Output the [X, Y] coordinate of the center of the cell containing the given text.  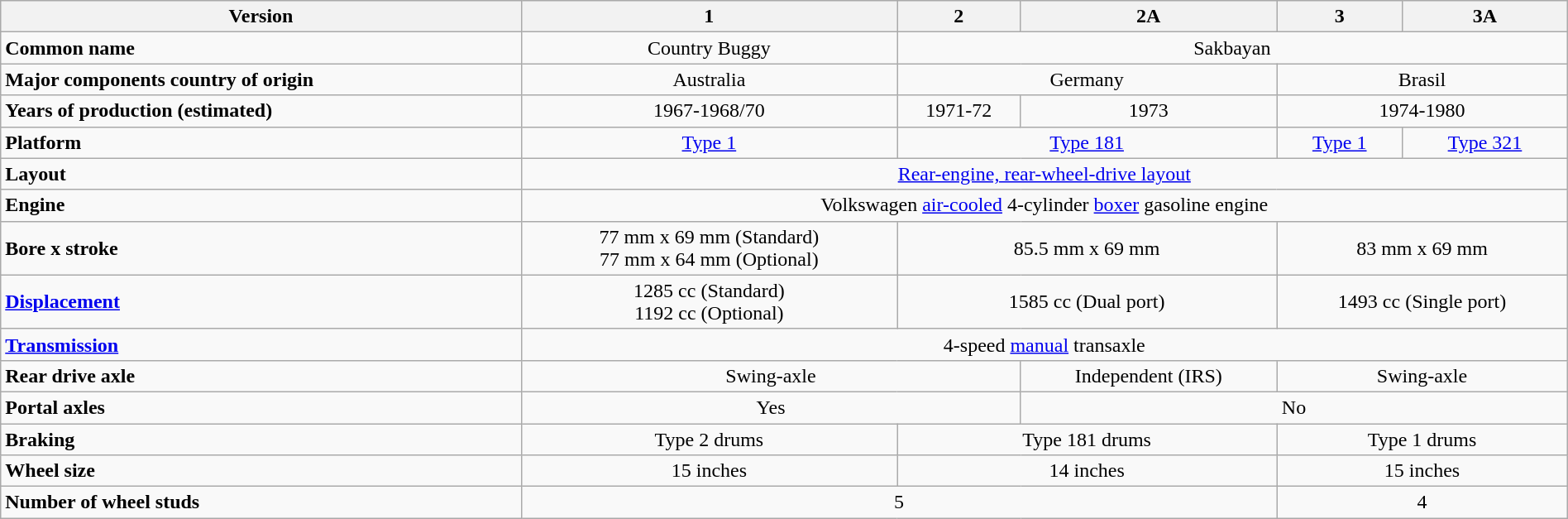
5 [898, 502]
1 [709, 17]
Portal axles [261, 407]
1971-72 [958, 111]
Germany [1087, 79]
77 mm x 69 mm (Standard)77 mm x 64 mm (Optional) [709, 248]
Type 2 drums [709, 440]
Braking [261, 440]
Type 1 drums [1422, 440]
Major components country of origin [261, 79]
Engine [261, 205]
85.5 mm x 69 mm [1087, 248]
Volkswagen air-cooled 4-cylinder boxer gasoline engine [1044, 205]
Type 321 [1485, 142]
2 [958, 17]
Country Buggy [709, 48]
3 [1340, 17]
1973 [1149, 111]
Version [261, 17]
Bore x stroke [261, 248]
Rear drive axle [261, 376]
3A [1485, 17]
No [1293, 407]
14 inches [1087, 471]
Years of production (estimated) [261, 111]
1493 cc (Single port) [1422, 301]
Independent (IRS) [1149, 376]
Common name [261, 48]
1967-1968/70 [709, 111]
4 [1422, 502]
Layout [261, 174]
Type 181 [1087, 142]
Yes [771, 407]
Transmission [261, 344]
2A [1149, 17]
Wheel size [261, 471]
1585 cc (Dual port) [1087, 301]
1285 cc (Standard)1192 cc (Optional) [709, 301]
Number of wheel studs [261, 502]
Rear-engine, rear-wheel-drive layout [1044, 174]
1974-1980 [1422, 111]
83 mm x 69 mm [1422, 248]
Type 181 drums [1087, 440]
4-speed manual transaxle [1044, 344]
Brasil [1422, 79]
Australia [709, 79]
Displacement [261, 301]
Platform [261, 142]
Sakbayan [1232, 48]
